Return the (x, y) coordinate for the center point of the cell that contains the specified text.  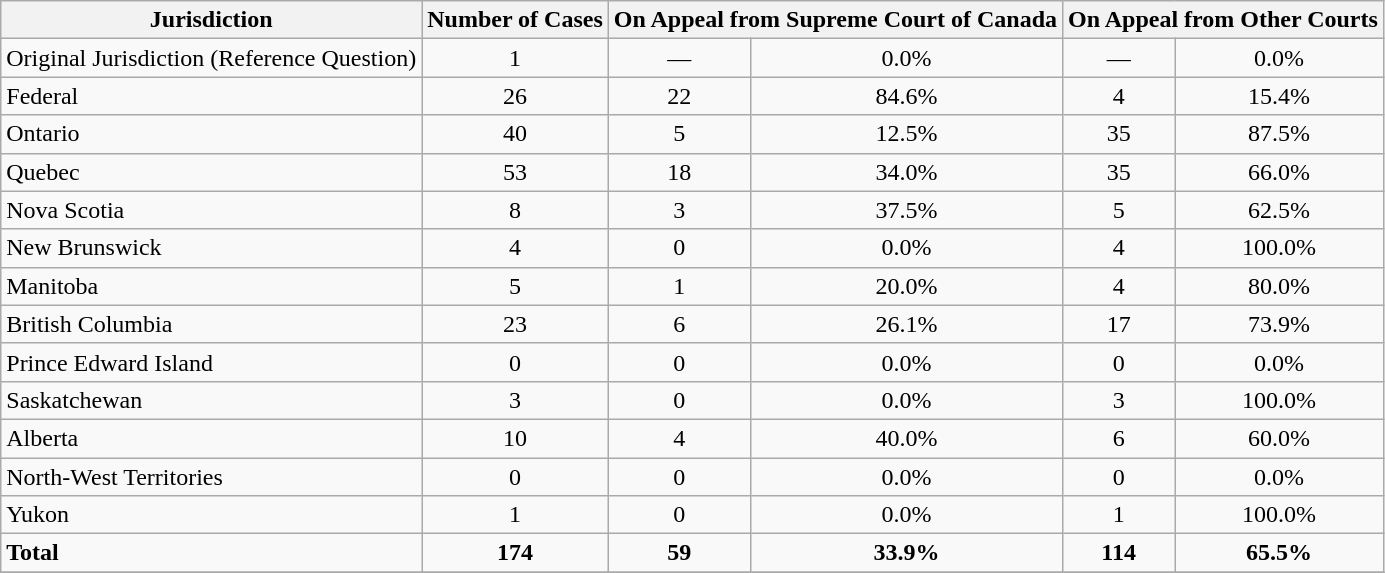
Manitoba (212, 286)
23 (516, 324)
Alberta (212, 438)
Quebec (212, 172)
British Columbia (212, 324)
Saskatchewan (212, 400)
33.9% (906, 553)
174 (516, 553)
Number of Cases (516, 20)
114 (1119, 553)
Ontario (212, 134)
On Appeal from Supreme Court of Canada (835, 20)
Total (212, 553)
10 (516, 438)
20.0% (906, 286)
40 (516, 134)
Original Jurisdiction (Reference Question) (212, 58)
40.0% (906, 438)
12.5% (906, 134)
Nova Scotia (212, 210)
8 (516, 210)
59 (679, 553)
37.5% (906, 210)
65.5% (1280, 553)
18 (679, 172)
Prince Edward Island (212, 362)
15.4% (1280, 96)
17 (1119, 324)
53 (516, 172)
80.0% (1280, 286)
60.0% (1280, 438)
34.0% (906, 172)
North-West Territories (212, 477)
On Appeal from Other Courts (1224, 20)
New Brunswick (212, 248)
87.5% (1280, 134)
Jurisdiction (212, 20)
73.9% (1280, 324)
66.0% (1280, 172)
26 (516, 96)
22 (679, 96)
26.1% (906, 324)
84.6% (906, 96)
Yukon (212, 515)
62.5% (1280, 210)
Federal (212, 96)
